Pinpoint the cell where the given text exists, returning its [x, y] midpoint coordinate. 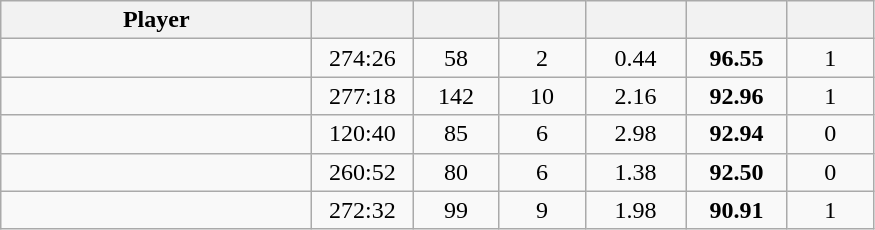
58 [456, 58]
92.50 [736, 172]
274:26 [362, 58]
2.16 [636, 96]
90.91 [736, 210]
10 [542, 96]
2 [542, 58]
277:18 [362, 96]
9 [542, 210]
92.94 [736, 134]
1.38 [636, 172]
1.98 [636, 210]
80 [456, 172]
2.98 [636, 134]
0.44 [636, 58]
142 [456, 96]
85 [456, 134]
272:32 [362, 210]
120:40 [362, 134]
96.55 [736, 58]
260:52 [362, 172]
92.96 [736, 96]
99 [456, 210]
Player [156, 20]
